Provide the [x, y] coordinate of the cell's center where the given text is located.  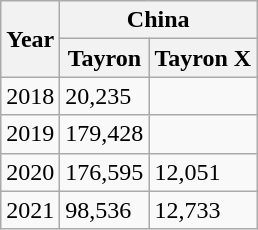
2018 [30, 96]
2020 [30, 172]
2021 [30, 210]
176,595 [104, 172]
98,536 [104, 210]
12,733 [203, 210]
2019 [30, 134]
Year [30, 39]
179,428 [104, 134]
12,051 [203, 172]
Tayron [104, 58]
China [158, 20]
20,235 [104, 96]
Tayron X [203, 58]
